Determine the (X, Y) coordinate at the center of the cell enclosing the given text.  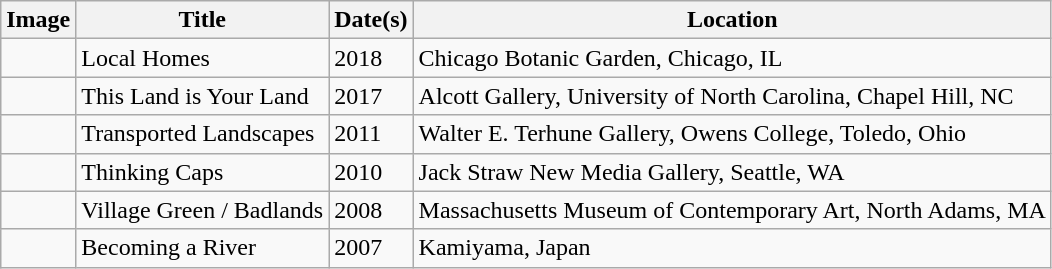
2017 (371, 96)
2010 (371, 172)
2011 (371, 134)
2008 (371, 210)
Title (202, 20)
2018 (371, 58)
Kamiyama, Japan (732, 248)
Walter E. Terhune Gallery, Owens College, Toledo, Ohio (732, 134)
This Land is Your Land (202, 96)
Alcott Gallery, University of North Carolina, Chapel Hill, NC (732, 96)
Local Homes (202, 58)
Becoming a River (202, 248)
Thinking Caps (202, 172)
Transported Landscapes (202, 134)
2007 (371, 248)
Image (38, 20)
Village Green / Badlands (202, 210)
Location (732, 20)
Massachusetts Museum of Contemporary Art, North Adams, MA (732, 210)
Chicago Botanic Garden, Chicago, IL (732, 58)
Jack Straw New Media Gallery, Seattle, WA (732, 172)
Date(s) (371, 20)
